Pinpoint the cell where the given text exists, returning its (x, y) midpoint coordinate. 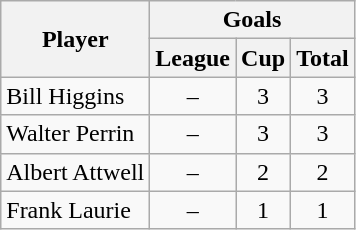
Walter Perrin (76, 134)
Player (76, 39)
Cup (264, 58)
Albert Attwell (76, 172)
Bill Higgins (76, 96)
Frank Laurie (76, 210)
Total (323, 58)
League (193, 58)
Goals (252, 20)
